Find where the given text appears and provide that cell's center as (X, Y) coordinate. 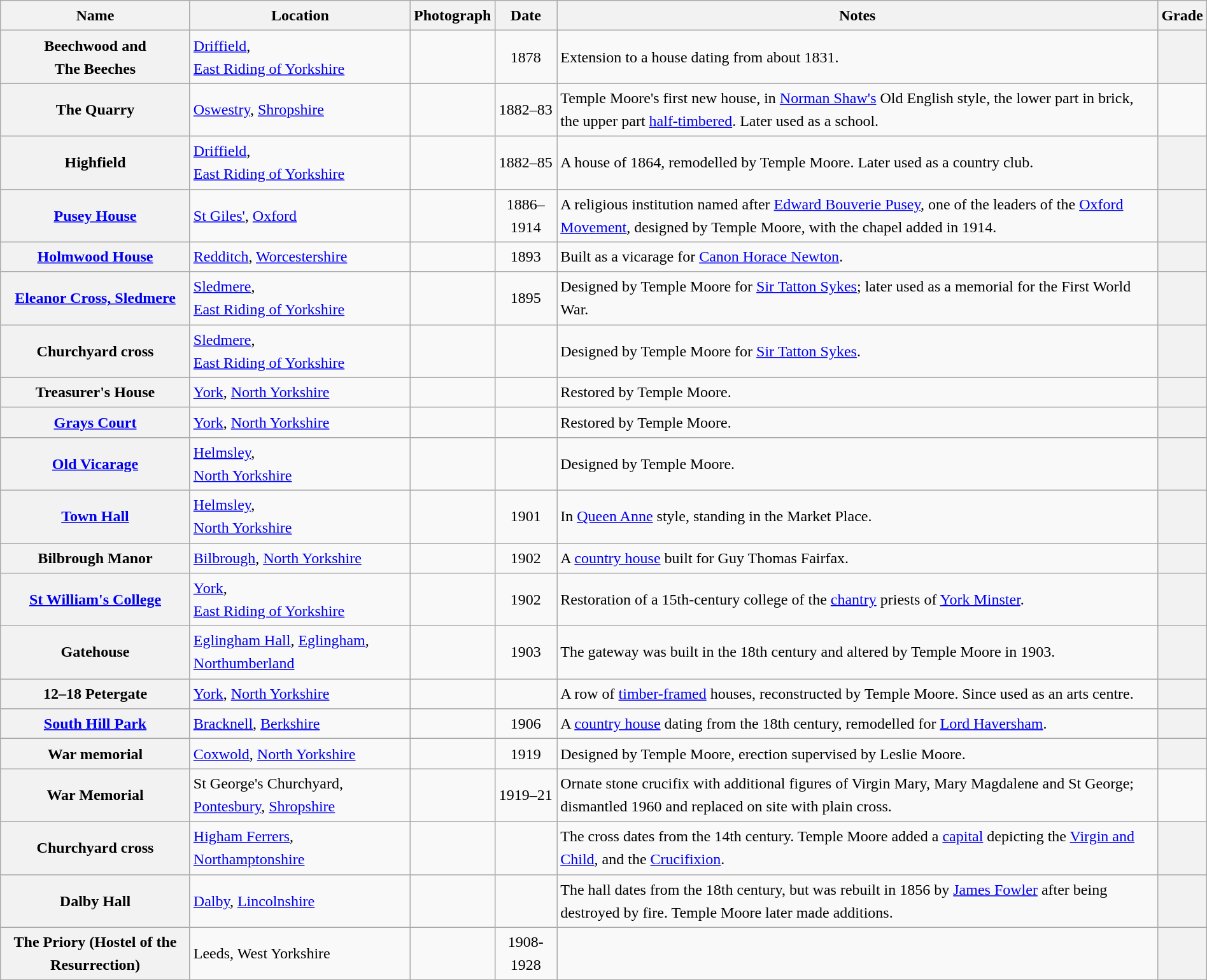
Restoration of a 15th-century college of the chantry priests of York Minster. (858, 599)
Designed by Temple Moore, erection supervised by Leslie Moore. (858, 753)
War Memorial (95, 795)
Higham Ferrers, Northamptonshire (300, 848)
Oswestry, Shropshire (300, 109)
1919 (526, 753)
Photograph (453, 15)
Eglingham Hall, Eglingham, Northumberland (300, 653)
1908-1928 (526, 953)
1903 (526, 653)
The Quarry (95, 109)
A house of 1864, remodelled by Temple Moore. Later used as a country club. (858, 163)
St George's Churchyard, Pontesbury, Shropshire (300, 795)
1882–85 (526, 163)
Treasurer's House (95, 392)
1901 (526, 517)
A country house dating from the 18th century, remodelled for Lord Haversham. (858, 724)
Highfield (95, 163)
1878 (526, 57)
Eleanor Cross, Sledmere (95, 298)
1886–1914 (526, 215)
1919–21 (526, 795)
Bilbrough Manor (95, 559)
Designed by Temple Moore for Sir Tatton Sykes. (858, 351)
Built as a vicarage for Canon Horace Newton. (858, 257)
St William's College (95, 599)
Notes (858, 15)
Town Hall (95, 517)
A country house built for Guy Thomas Fairfax. (858, 559)
Ornate stone crucifix with additional figures of Virgin Mary, Mary Magdalene and St George; dismantled 1960 and replaced on site with plain cross. (858, 795)
Designed by Temple Moore for Sir Tatton Sykes; later used as a memorial for the First World War. (858, 298)
1893 (526, 257)
Location (300, 15)
Redditch, Worcestershire (300, 257)
York,East Riding of Yorkshire (300, 599)
1882–83 (526, 109)
Holmwood House (95, 257)
The hall dates from the 18th century, but was rebuilt in 1856 by James Fowler after being destroyed by fire. Temple Moore later made additions. (858, 901)
A row of timber-framed houses, reconstructed by Temple Moore. Since used as an arts centre. (858, 694)
In Queen Anne style, standing in the Market Place. (858, 517)
Pusey House (95, 215)
Leeds, West Yorkshire (300, 953)
Date (526, 15)
Bilbrough, North Yorkshire (300, 559)
The Priory (Hostel of the Resurrection) (95, 953)
1906 (526, 724)
12–18 Petergate (95, 694)
Gatehouse (95, 653)
The cross dates from the 14th century. Temple Moore added a capital depicting the Virgin and Child, and the Crucifixion. (858, 848)
Dalby, Lincolnshire (300, 901)
The gateway was built in the 18th century and altered by Temple Moore in 1903. (858, 653)
Temple Moore's first new house, in Norman Shaw's Old English style, the lower part in brick, the upper part half-timbered. Later used as a school. (858, 109)
South Hill Park (95, 724)
1895 (526, 298)
War memorial (95, 753)
Coxwold, North Yorkshire (300, 753)
Old Vicarage (95, 463)
Designed by Temple Moore. (858, 463)
Name (95, 15)
St Giles', Oxford (300, 215)
Bracknell, Berkshire (300, 724)
Grays Court (95, 423)
Extension to a house dating from about 1831. (858, 57)
Dalby Hall (95, 901)
Grade (1182, 15)
Beechwood andThe Beeches (95, 57)
